Determine the [X, Y] coordinate at the center of the cell enclosing the given text.  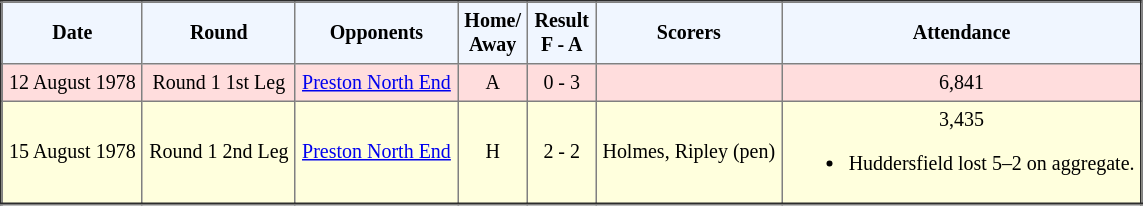
Scorers [689, 33]
Round 1 2nd Leg [218, 152]
Round 1 1st Leg [218, 83]
3,435Huddersfield lost 5–2 on aggregate. [962, 152]
Home/Away [493, 33]
Opponents [376, 33]
ResultF - A [562, 33]
Holmes, Ripley (pen) [689, 152]
Round [218, 33]
2 - 2 [562, 152]
6,841 [962, 83]
Attendance [962, 33]
12 August 1978 [72, 83]
H [493, 152]
15 August 1978 [72, 152]
0 - 3 [562, 83]
Date [72, 33]
A [493, 83]
